Determine the (x, y) coordinate at the center of the cell enclosing the given text.  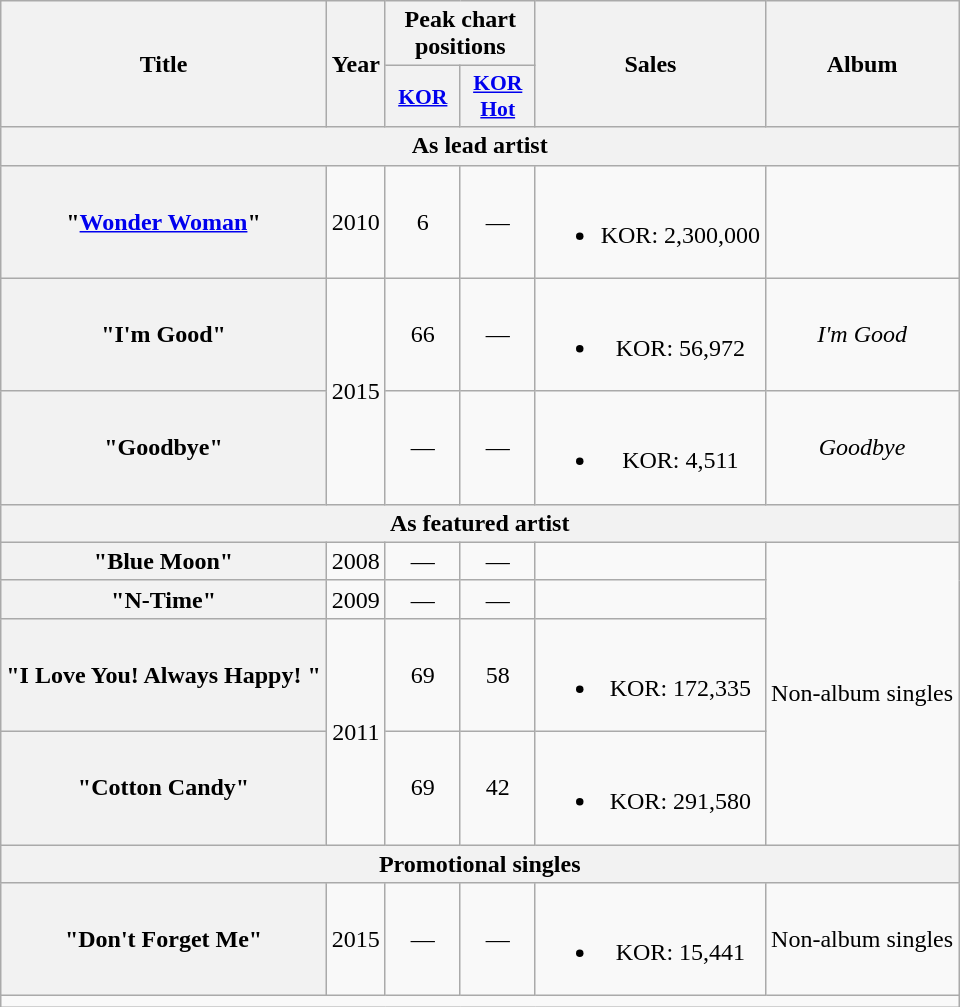
2009 (356, 599)
6 (422, 222)
"Blue Moon" (164, 561)
I'm Good (862, 334)
KOR: 4,511 (650, 448)
"I Love You! Always Happy! " (164, 674)
KOR Hot (498, 96)
66 (422, 334)
Promotional singles (480, 863)
Peak chart positions (460, 34)
Goodbye (862, 448)
"Don't Forget Me" (164, 940)
KOR (422, 96)
2008 (356, 561)
2010 (356, 222)
Album (862, 64)
KOR: 172,335 (650, 674)
Title (164, 64)
KOR: 15,441 (650, 940)
"Wonder Woman" (164, 222)
As lead artist (480, 146)
As featured artist (480, 523)
Sales (650, 64)
42 (498, 788)
KOR: 56,972 (650, 334)
58 (498, 674)
Year (356, 64)
KOR: 2,300,000 (650, 222)
KOR: 291,580 (650, 788)
"Goodbye" (164, 448)
"Cotton Candy" (164, 788)
2011 (356, 731)
"N-Time" (164, 599)
"I'm Good" (164, 334)
